Determine the [X, Y] coordinate at the center of the cell enclosing the given text.  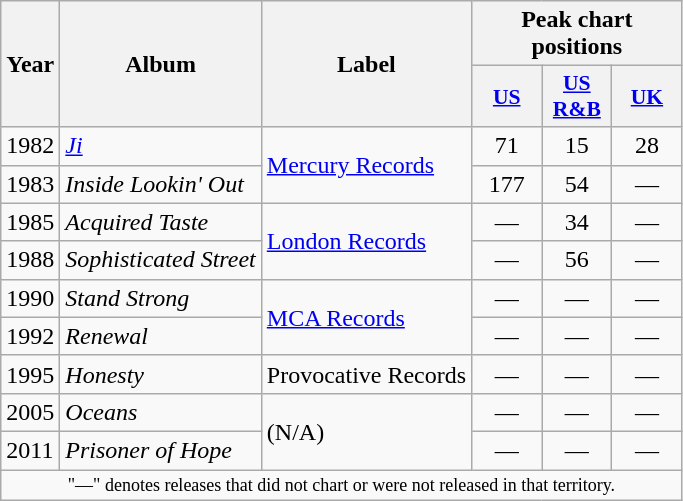
US R&B [577, 96]
Label [366, 64]
Mercury Records [366, 165]
28 [647, 146]
2011 [30, 450]
Sophisticated Street [160, 260]
177 [507, 184]
UK [647, 96]
Inside Lookin' Out [160, 184]
Provocative Records [366, 374]
Stand Strong [160, 298]
Renewal [160, 336]
London Records [366, 241]
71 [507, 146]
1985 [30, 222]
Year [30, 64]
Prisoner of Hope [160, 450]
56 [577, 260]
1992 [30, 336]
Peak chart positions [577, 34]
1988 [30, 260]
1983 [30, 184]
MCA Records [366, 317]
Acquired Taste [160, 222]
34 [577, 222]
15 [577, 146]
"—" denotes releases that did not chart or were not released in that territory. [342, 486]
US [507, 96]
1990 [30, 298]
1982 [30, 146]
54 [577, 184]
Album [160, 64]
2005 [30, 412]
Ji [160, 146]
Oceans [160, 412]
1995 [30, 374]
(N/A) [366, 431]
Honesty [160, 374]
